Find where the given text appears and provide that cell's center as [X, Y] coordinate. 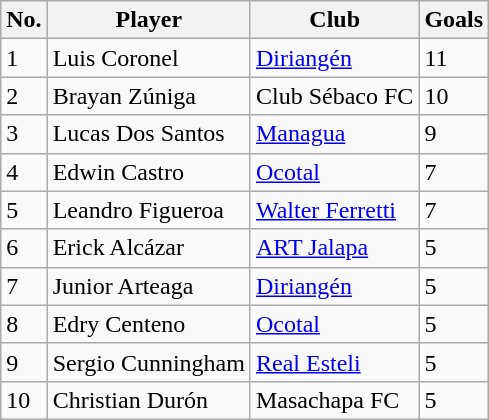
2 [24, 96]
Managua [334, 134]
Brayan Zúniga [148, 96]
4 [24, 172]
1 [24, 58]
Real Esteli [334, 362]
Junior Arteaga [148, 286]
6 [24, 248]
Club Sébaco FC [334, 96]
Edwin Castro [148, 172]
Walter Ferretti [334, 210]
No. [24, 20]
8 [24, 324]
Luis Coronel [148, 58]
Club [334, 20]
Christian Durón [148, 400]
Sergio Cunningham [148, 362]
Lucas Dos Santos [148, 134]
ART Jalapa [334, 248]
Edry Centeno [148, 324]
Erick Alcázar [148, 248]
Leandro Figueroa [148, 210]
Masachapa FC [334, 400]
3 [24, 134]
Goals [454, 20]
Player [148, 20]
11 [454, 58]
